Determine the (X, Y) coordinate at the center of the cell enclosing the given text.  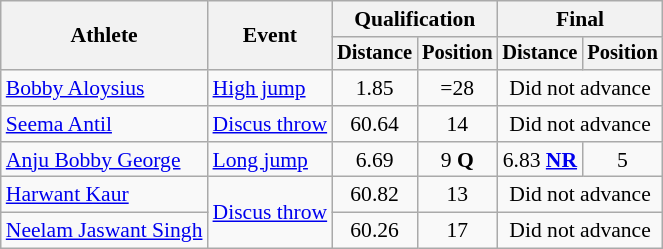
6.69 (374, 160)
60.64 (374, 124)
Qualification (414, 19)
1.85 (374, 88)
60.26 (374, 231)
Seema Antil (104, 124)
=28 (457, 88)
9 Q (457, 160)
Final (580, 19)
Neelam Jaswant Singh (104, 231)
Bobby Aloysius (104, 88)
5 (622, 160)
60.82 (374, 195)
14 (457, 124)
6.83 NR (540, 160)
Athlete (104, 36)
17 (457, 231)
Harwant Kaur (104, 195)
13 (457, 195)
High jump (270, 88)
Anju Bobby George (104, 160)
Long jump (270, 160)
Event (270, 36)
